From the cell containing the given text, extract its center point as [X, Y] coordinate. 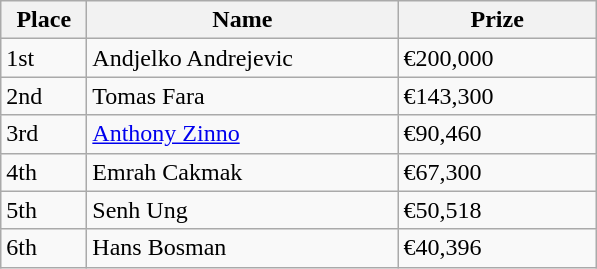
Tomas Fara [242, 96]
2nd [44, 96]
Hans Bosman [242, 248]
Andjelko Andrejevic [242, 58]
3rd [44, 134]
Place [44, 20]
1st [44, 58]
€50,518 [498, 210]
4th [44, 172]
Prize [498, 20]
Anthony Zinno [242, 134]
Name [242, 20]
€40,396 [498, 248]
€143,300 [498, 96]
€67,300 [498, 172]
Senh Ung [242, 210]
€200,000 [498, 58]
€90,460 [498, 134]
Emrah Cakmak [242, 172]
5th [44, 210]
6th [44, 248]
